Find where the given text appears and provide that cell's center as [x, y] coordinate. 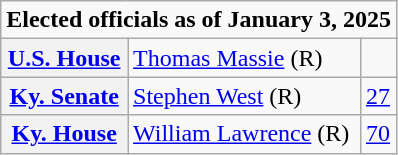
Ky. Senate [64, 96]
Elected officials as of January 3, 2025 [199, 20]
Stephen West (R) [244, 96]
Thomas Massie (R) [244, 58]
U.S. House [64, 58]
William Lawrence (R) [244, 134]
27 [378, 96]
Ky. House [64, 134]
70 [378, 134]
